Return [X, Y] of the center of cell containing provided text 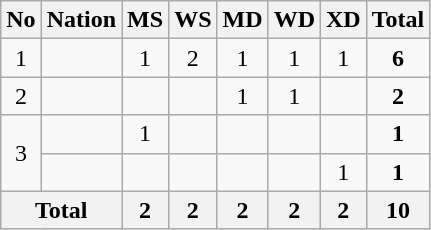
6 [398, 58]
10 [398, 210]
MD [242, 20]
XD [344, 20]
3 [21, 153]
MS [146, 20]
WD [294, 20]
WS [193, 20]
No [21, 20]
Nation [81, 20]
